Output the (X, Y) coordinate of the center of the cell containing the given text.  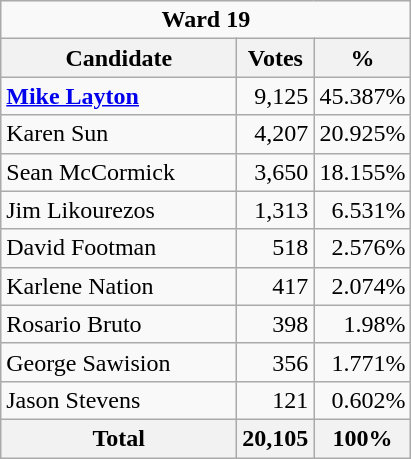
417 (276, 286)
Votes (276, 58)
0.602% (362, 400)
18.155% (362, 172)
1,313 (276, 210)
Karen Sun (119, 134)
1.771% (362, 362)
20.925% (362, 134)
3,650 (276, 172)
45.387% (362, 96)
518 (276, 248)
% (362, 58)
Ward 19 (206, 20)
2.576% (362, 248)
Jason Stevens (119, 400)
2.074% (362, 286)
398 (276, 324)
Karlene Nation (119, 286)
Candidate (119, 58)
9,125 (276, 96)
356 (276, 362)
121 (276, 400)
Sean McCormick (119, 172)
George Sawision (119, 362)
David Footman (119, 248)
Jim Likourezos (119, 210)
Mike Layton (119, 96)
4,207 (276, 134)
100% (362, 438)
20,105 (276, 438)
1.98% (362, 324)
Rosario Bruto (119, 324)
Total (119, 438)
6.531% (362, 210)
